Identify which cell holds the provided text, then report its (x, y) central coordinate. 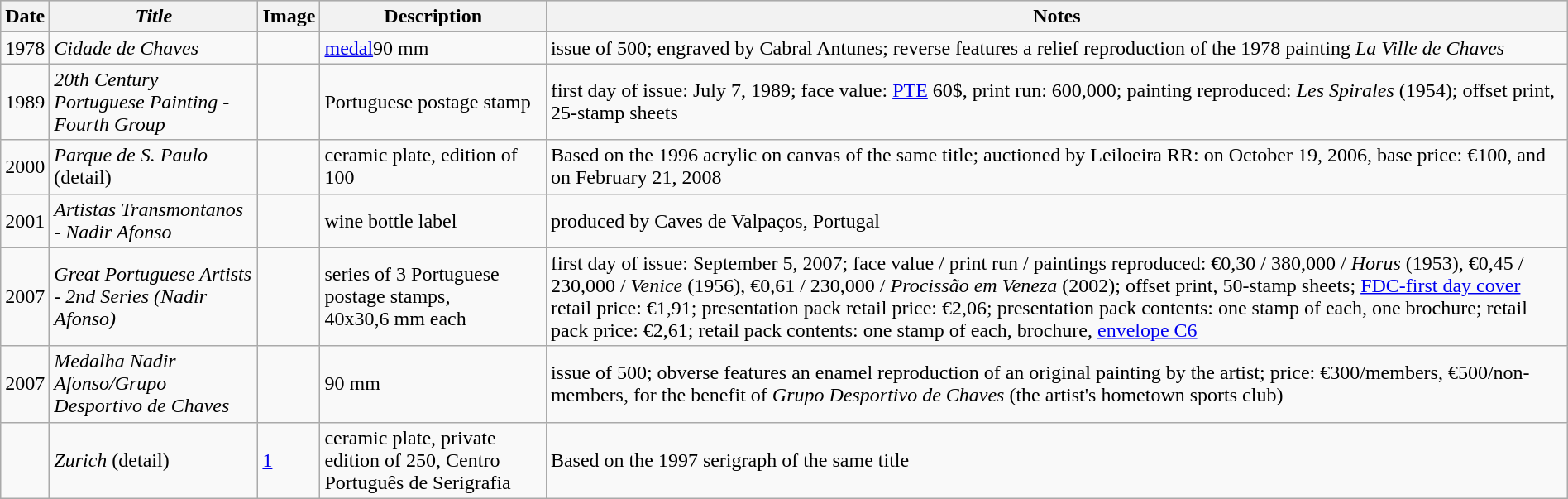
Artistas Transmontanos - Nadir Afonso (154, 220)
medal90 mm (433, 48)
2000 (25, 167)
Based on the 1997 serigraph of the same title (1057, 460)
Image (289, 17)
Parque de S. Paulo (detail) (154, 167)
wine bottle label (433, 220)
1978 (25, 48)
1 (289, 460)
Title (154, 17)
Cidade de Chaves (154, 48)
Description (433, 17)
ceramic plate, private edition of 250, Centro Português de Serigrafia (433, 460)
Zurich (detail) (154, 460)
ceramic plate, edition of 100 (433, 167)
Medalha Nadir Afonso/Grupo Desportivo de Chaves (154, 384)
1989 (25, 102)
Great Portuguese Artists - 2nd Series (Nadir Afonso) (154, 296)
Based on the 1996 acrylic on canvas of the same title; auctioned by Leiloeira RR: on October 19, 2006, base price: €100, and on February 21, 2008 (1057, 167)
produced by Caves de Valpaços, Portugal (1057, 220)
Notes (1057, 17)
2001 (25, 220)
first day of issue: July 7, 1989; face value: PTE 60$, print run: 600,000; painting reproduced: Les Spirales (1954); offset print, 25-stamp sheets (1057, 102)
20th Century Portuguese Painting - Fourth Group (154, 102)
Date (25, 17)
90 mm (433, 384)
series of 3 Portuguese postage stamps, 40x30,6 mm each (433, 296)
issue of 500; engraved by Cabral Antunes; reverse features a relief reproduction of the 1978 painting La Ville de Chaves (1057, 48)
Portuguese postage stamp (433, 102)
